Extract the (X, Y) coordinate from the center of the cell holding the provided text.  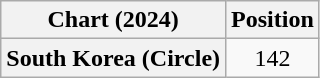
South Korea (Circle) (114, 58)
Chart (2024) (114, 20)
142 (273, 58)
Position (273, 20)
